Find where the given text appears and provide that cell's center as [x, y] coordinate. 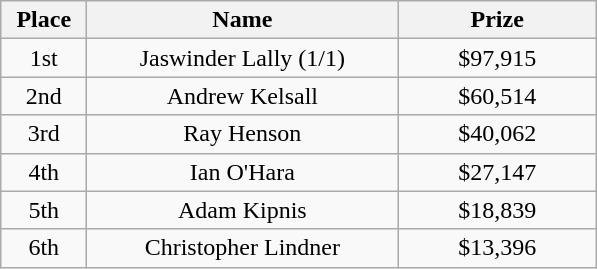
1st [44, 58]
$18,839 [498, 210]
$60,514 [498, 96]
$13,396 [498, 248]
$40,062 [498, 134]
5th [44, 210]
Christopher Lindner [242, 248]
3rd [44, 134]
4th [44, 172]
Jaswinder Lally (1/1) [242, 58]
$27,147 [498, 172]
Ray Henson [242, 134]
Prize [498, 20]
6th [44, 248]
Andrew Kelsall [242, 96]
$97,915 [498, 58]
2nd [44, 96]
Name [242, 20]
Ian O'Hara [242, 172]
Place [44, 20]
Adam Kipnis [242, 210]
